Search for the cell housing the specified text and yield its (x, y) center coordinate. 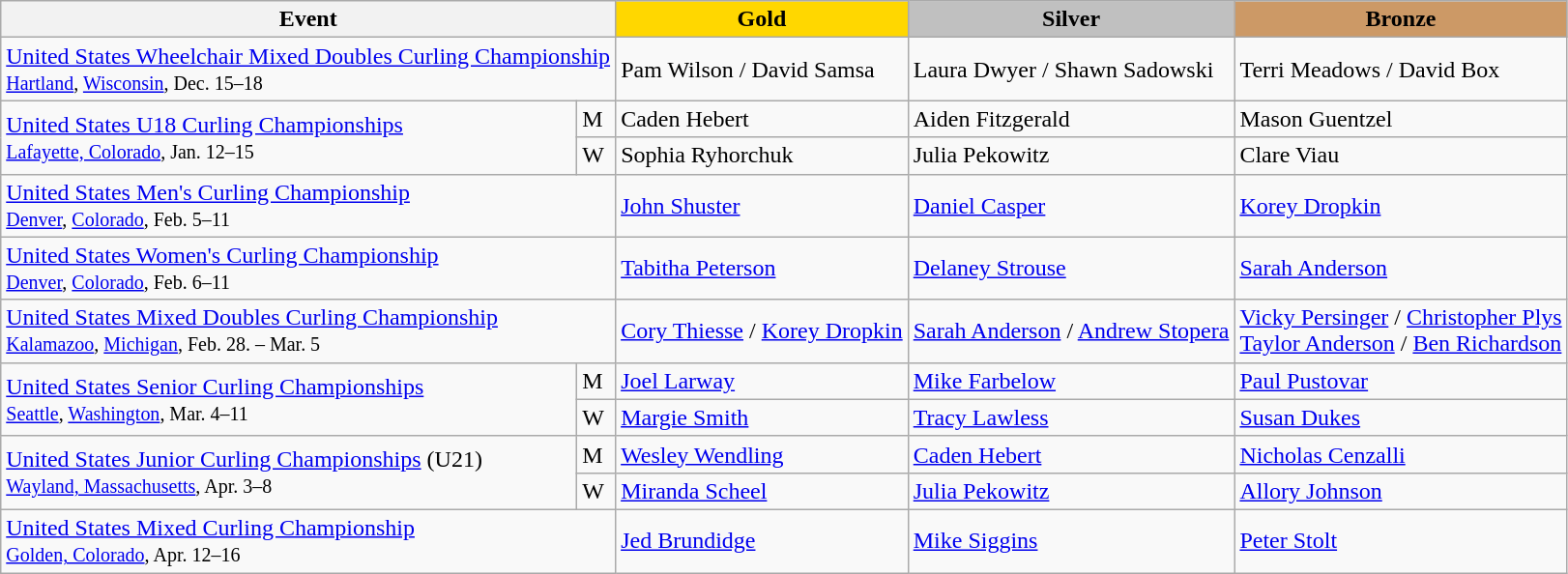
United States Women's Curling Championship Denver, Colorado, Feb. 6–11 (308, 269)
Terri Meadows / David Box (1401, 70)
Aiden Fitzgerald (1071, 119)
Korey Dropkin (1401, 205)
United States Senior Curling Championships Seattle, Washington, Mar. 4–11 (289, 399)
Event (308, 19)
Gold (762, 19)
Allory Johnson (1401, 491)
Cory Thiesse / Korey Dropkin (762, 330)
Clare Viau (1401, 156)
Miranda Scheel (762, 491)
Tracy Lawless (1071, 417)
Wesley Wendling (762, 454)
United States Men's Curling Championship Denver, Colorado, Feb. 5–11 (308, 205)
United States Junior Curling Championships (U21) Wayland, Massachusetts, Apr. 3–8 (289, 473)
Susan Dukes (1401, 417)
Joel Larway (762, 381)
Mike Farbelow (1071, 381)
Laura Dwyer / Shawn Sadowski (1071, 70)
Mike Siggins (1071, 541)
Margie Smith (762, 417)
John Shuster (762, 205)
Paul Pustovar (1401, 381)
Peter Stolt (1401, 541)
Tabitha Peterson (762, 269)
Sarah Anderson / Andrew Stopera (1071, 330)
Mason Guentzel (1401, 119)
United States Wheelchair Mixed Doubles Curling Championship Hartland, Wisconsin, Dec. 15–18 (308, 70)
Vicky Persinger / Christopher Plys Taylor Anderson / Ben Richardson (1401, 330)
Delaney Strouse (1071, 269)
Jed Brundidge (762, 541)
Silver (1071, 19)
United States Mixed Curling Championship Golden, Colorado, Apr. 12–16 (308, 541)
Sarah Anderson (1401, 269)
United States U18 Curling Championships Lafayette, Colorado, Jan. 12–15 (289, 137)
Pam Wilson / David Samsa (762, 70)
United States Mixed Doubles Curling Championship Kalamazoo, Michigan, Feb. 28. – Mar. 5 (308, 330)
Sophia Ryhorchuk (762, 156)
Bronze (1401, 19)
Nicholas Cenzalli (1401, 454)
Daniel Casper (1071, 205)
